Determine the [x, y] coordinate at the center of the cell enclosing the given text.  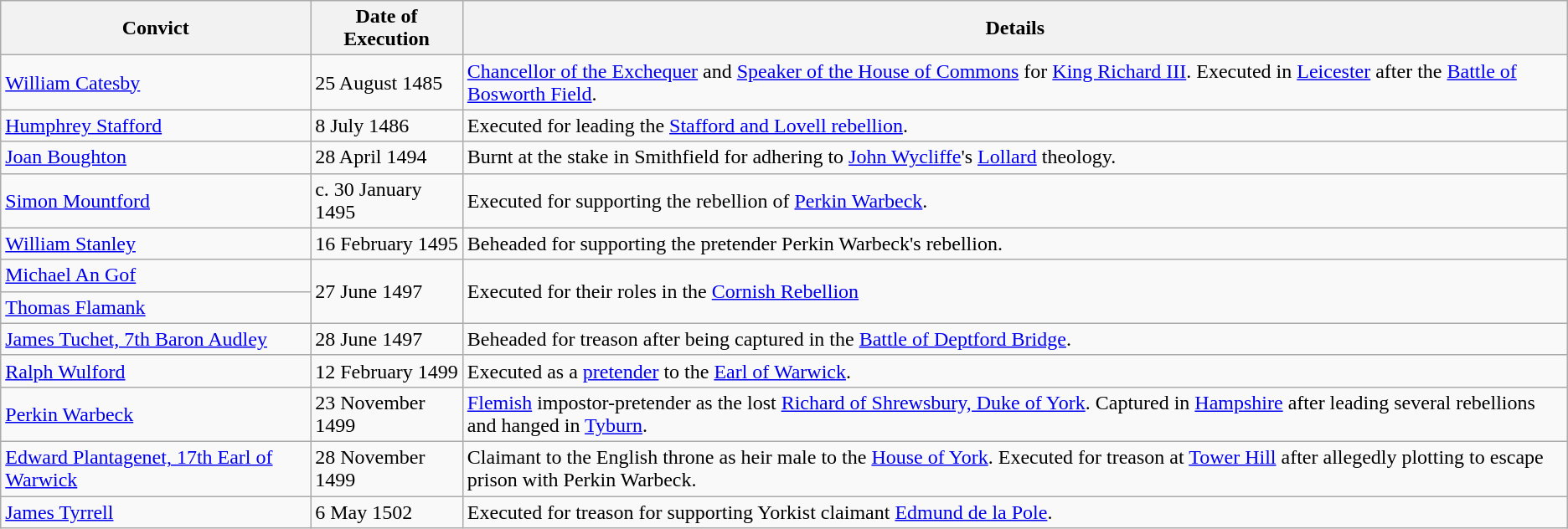
Ralph Wulford [156, 371]
William Catesby [156, 82]
28 April 1494 [387, 157]
Beheaded for supporting the pretender Perkin Warbeck's rebellion. [1015, 244]
Details [1015, 28]
c. 30 January 1495 [387, 201]
25 August 1485 [387, 82]
Beheaded for treason after being captured in the Battle of Deptford Bridge. [1015, 339]
12 February 1499 [387, 371]
Joan Boughton [156, 157]
Simon Mountford [156, 201]
Perkin Warbeck [156, 413]
Edward Plantagenet, 17th Earl of Warwick [156, 469]
Humphrey Stafford [156, 126]
6 May 1502 [387, 511]
Michael An Gof [156, 275]
16 February 1495 [387, 244]
Convict [156, 28]
28 June 1497 [387, 339]
28 November 1499 [387, 469]
James Tuchet, 7th Baron Audley [156, 339]
James Tyrrell [156, 511]
Burnt at the stake in Smithfield for adhering to John Wycliffe's Lollard theology. [1015, 157]
William Stanley [156, 244]
Date of Execution [387, 28]
Executed for treason for supporting Yorkist claimant Edmund de la Pole. [1015, 511]
Chancellor of the Exchequer and Speaker of the House of Commons for King Richard III. Executed in Leicester after the Battle of Bosworth Field. [1015, 82]
27 June 1497 [387, 291]
Executed as a pretender to the Earl of Warwick. [1015, 371]
23 November 1499 [387, 413]
Executed for supporting the rebellion of Perkin Warbeck. [1015, 201]
8 July 1486 [387, 126]
Thomas Flamank [156, 307]
Executed for their roles in the Cornish Rebellion [1015, 291]
Executed for leading the Stafford and Lovell rebellion. [1015, 126]
